Capture the cell that displays the provided text and extract its [X, Y] central coordinate. 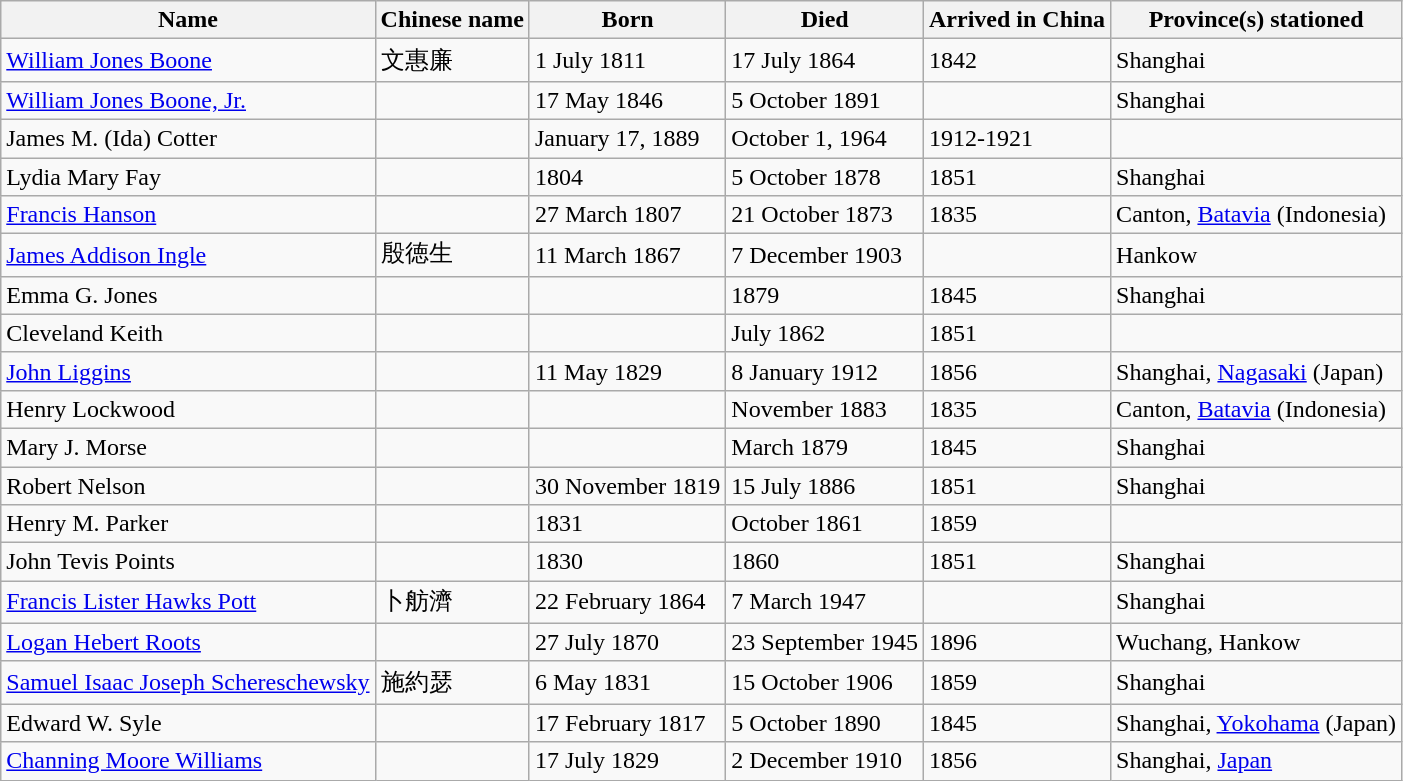
Logan Hebert Roots [188, 642]
7 December 1903 [825, 256]
21 October 1873 [825, 215]
Lydia Mary Fay [188, 177]
27 July 1870 [627, 642]
Mary J. Morse [188, 447]
March 1879 [825, 447]
2 December 1910 [825, 761]
John Liggins [188, 371]
7 March 1947 [825, 602]
6 May 1831 [627, 682]
5 October 1890 [825, 723]
1831 [627, 524]
1912-1921 [1018, 138]
William Jones Boone, Jr. [188, 100]
Born [627, 20]
1842 [1018, 60]
Arrived in China [1018, 20]
5 October 1878 [825, 177]
Emma G. Jones [188, 295]
5 October 1891 [825, 100]
卜舫濟 [452, 602]
Died [825, 20]
15 October 1906 [825, 682]
Robert Nelson [188, 485]
施約瑟 [452, 682]
July 1862 [825, 333]
James M. (Ida) Cotter [188, 138]
23 September 1945 [825, 642]
William Jones Boone [188, 60]
Chinese name [452, 20]
30 November 1819 [627, 485]
Cleveland Keith [188, 333]
Channing Moore Williams [188, 761]
27 March 1807 [627, 215]
Province(s) stationed [1256, 20]
文惠廉 [452, 60]
17 February 1817 [627, 723]
Francis Hanson [188, 215]
17 May 1846 [627, 100]
Samuel Isaac Joseph Schereschewsky [188, 682]
11 March 1867 [627, 256]
Shanghai, Japan [1256, 761]
Name [188, 20]
Wuchang, Hankow [1256, 642]
Henry M. Parker [188, 524]
15 July 1886 [825, 485]
Edward W. Syle [188, 723]
Francis Lister Hawks Pott [188, 602]
Henry Lockwood [188, 409]
James Addison Ingle [188, 256]
1896 [1018, 642]
1 July 1811 [627, 60]
Hankow [1256, 256]
October 1, 1964 [825, 138]
8 January 1912 [825, 371]
John Tevis Points [188, 562]
1804 [627, 177]
Shanghai, Yokohama (Japan) [1256, 723]
October 1861 [825, 524]
22 February 1864 [627, 602]
1879 [825, 295]
Shanghai, Nagasaki (Japan) [1256, 371]
17 July 1864 [825, 60]
17 July 1829 [627, 761]
1830 [627, 562]
January 17, 1889 [627, 138]
1860 [825, 562]
殷徳生 [452, 256]
11 May 1829 [627, 371]
November 1883 [825, 409]
